From the cell containing the given text, extract its center point as [X, Y] coordinate. 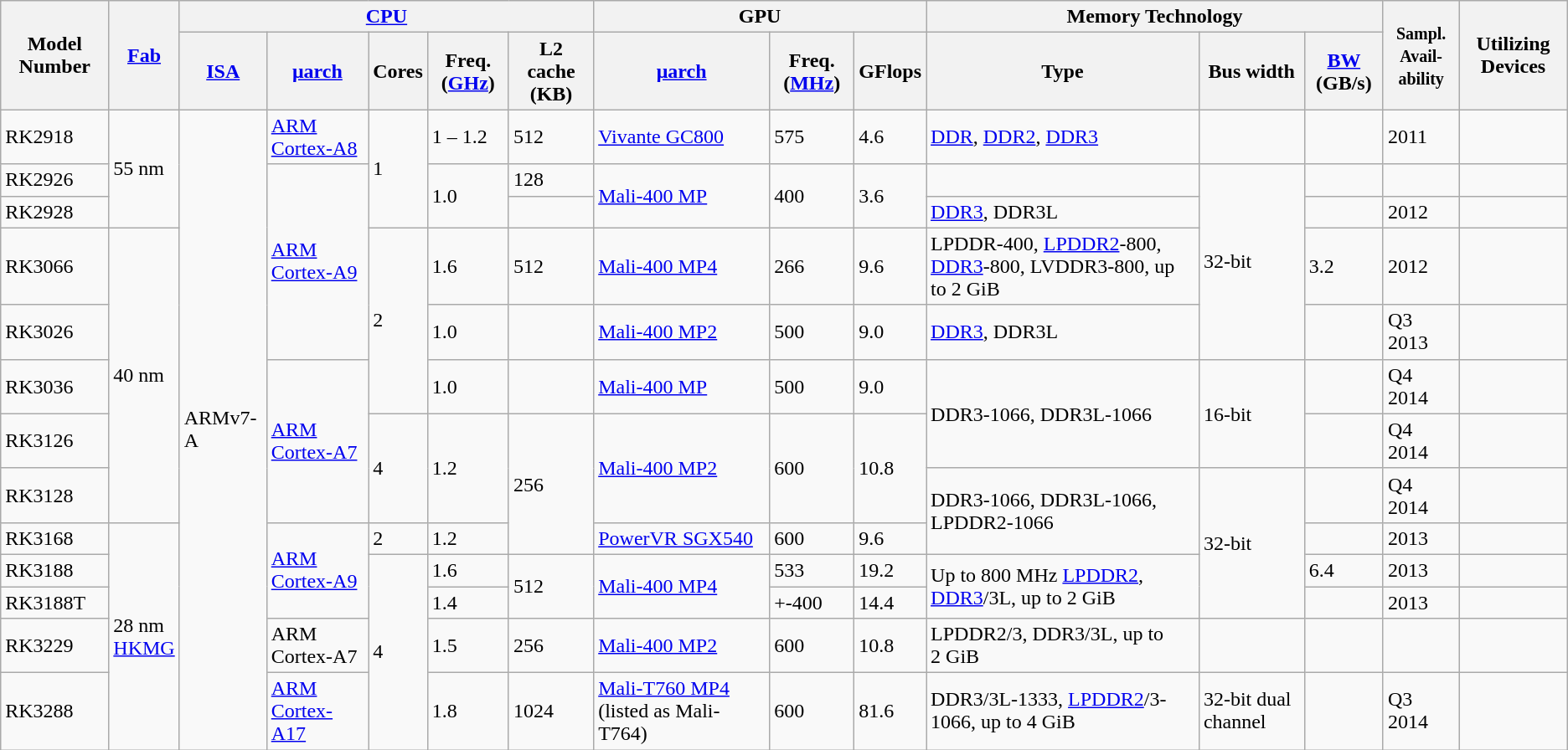
19.2 [890, 570]
3.2 [1344, 266]
DDR, DDR2, DDR3 [1063, 137]
RK3229 [55, 646]
266 [812, 266]
2011 [1421, 137]
RK3128 [55, 496]
GFlops [890, 71]
4.6 [890, 137]
ARM Cortex-A17 [317, 711]
RK3026 [55, 331]
Fab [144, 55]
Bus width [1251, 71]
1.4 [467, 602]
LPDDR2/3, DDR3/3L, up to 2 GiB [1063, 646]
ARMv7-A [223, 430]
Freq. (MHz) [812, 71]
PowerVR SGX540 [682, 538]
Cores [399, 71]
ISA [223, 71]
LPDDR-400, LPDDR2-800, DDR3-800, LVDDR3-800, up to 2 GiB [1063, 266]
DDR3-1066, DDR3L-1066 [1063, 414]
Freq. (GHz) [467, 71]
RK3168 [55, 538]
1 [399, 169]
Type [1063, 71]
32-bit dual channel [1251, 711]
CPU [386, 17]
40 nm [144, 375]
Q3 2013 [1421, 331]
6.4 [1344, 570]
DDR3-1066, DDR3L-1066, LPDDR2-1066 [1063, 511]
Utilizing Devices [1513, 55]
1.8 [467, 711]
RK2926 [55, 180]
Q3 2014 [1421, 711]
DDR3/3L-1333, LPDDR2/3-1066, up to 4 GiB [1063, 711]
400 [812, 196]
+-400 [812, 602]
81.6 [890, 711]
1 – 1.2 [467, 137]
Memory Technology [1155, 17]
RK3188 [55, 570]
RK2928 [55, 212]
28 nmHKMG [144, 636]
1.5 [467, 646]
RK3066 [55, 266]
L2 cache (KB) [551, 71]
RK3126 [55, 440]
533 [812, 570]
RK3188T [55, 602]
GPU [761, 17]
1024 [551, 711]
14.4 [890, 602]
Sampl. Avail-ability [1421, 55]
Mali-T760 MP4 (listed as Mali-T764) [682, 711]
BW (GB/s) [1344, 71]
Vivante GC800 [682, 137]
RK3036 [55, 387]
128 [551, 180]
55 nm [144, 169]
Up to 800 MHz LPDDR2, DDR3/3L, up to 2 GiB [1063, 586]
3.6 [890, 196]
ARM Cortex-A8 [317, 137]
Model Number [55, 55]
RK2918 [55, 137]
RK3288 [55, 711]
575 [812, 137]
16-bit [1251, 414]
